Output the [x, y] coordinate of the center of the cell containing the given text.  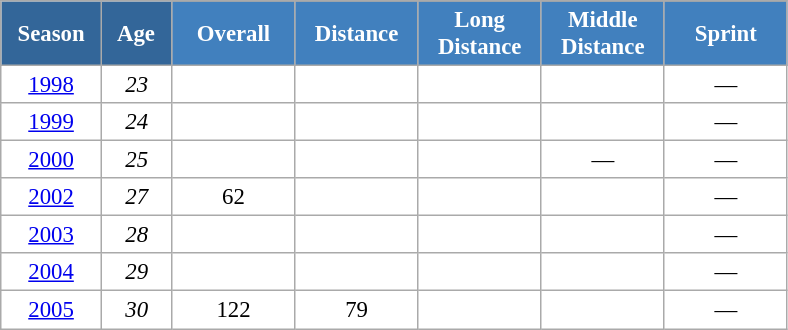
1999 [52, 122]
30 [136, 310]
28 [136, 235]
2003 [52, 235]
122 [234, 310]
2005 [52, 310]
25 [136, 160]
Long Distance [480, 34]
Middle Distance [602, 34]
2004 [52, 273]
24 [136, 122]
23 [136, 85]
2000 [52, 160]
Season [52, 34]
1998 [52, 85]
62 [234, 197]
2002 [52, 197]
Overall [234, 34]
79 [356, 310]
Sprint [726, 34]
Distance [356, 34]
Age [136, 34]
27 [136, 197]
29 [136, 273]
